Identify which cell holds the provided text, then report its [x, y] central coordinate. 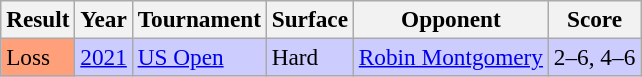
US Open [199, 57]
2–6, 4–6 [594, 57]
Year [104, 19]
2021 [104, 57]
Opponent [450, 19]
Loss [38, 57]
Surface [310, 19]
Robin Montgomery [450, 57]
Score [594, 19]
Hard [310, 57]
Result [38, 19]
Tournament [199, 19]
